For the text-containing cell, return its midpoint in [x, y] coordinate format. 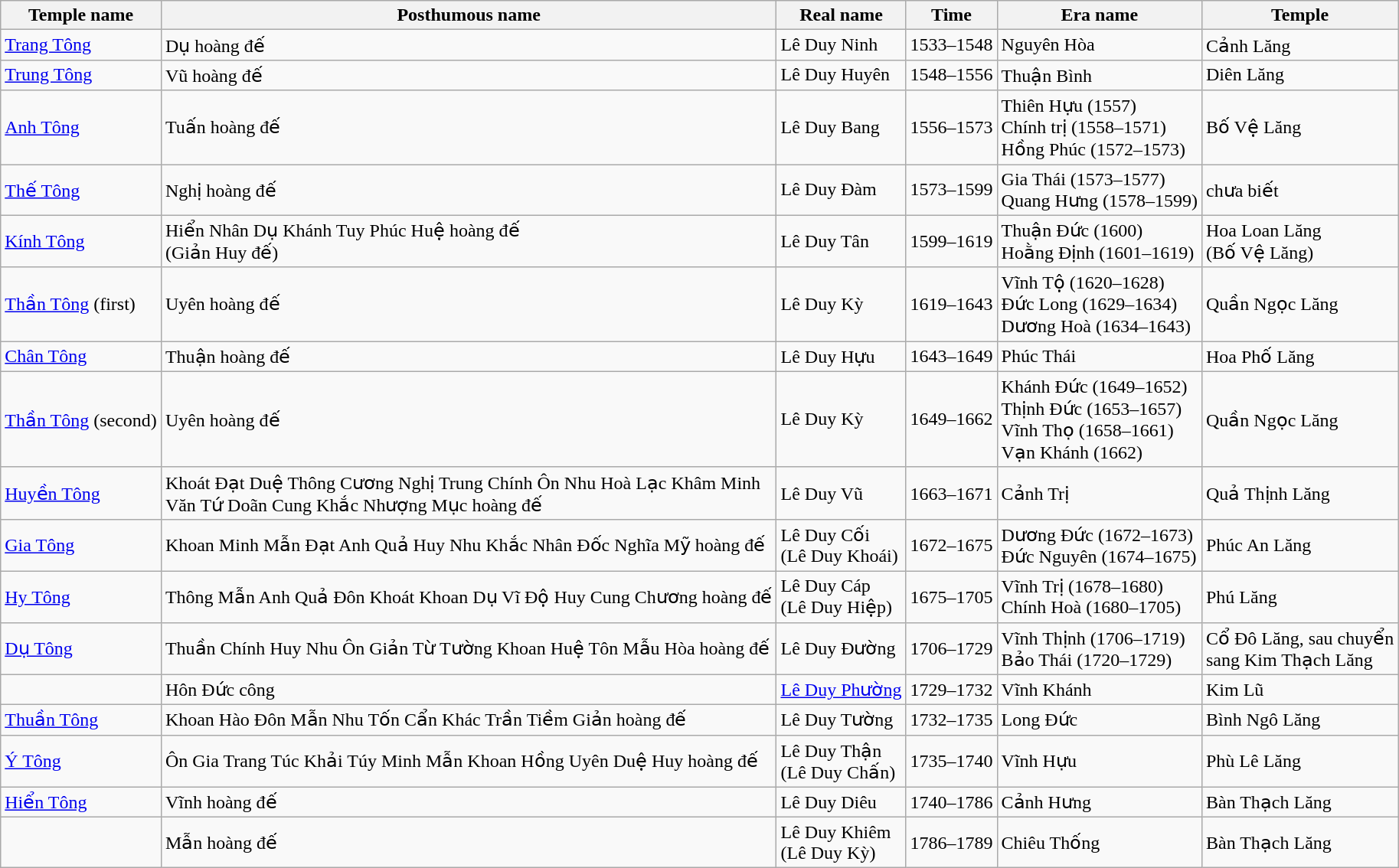
Lê Duy Khiêm (Lê Duy Kỳ) [841, 842]
Thuần Chính Huy Nhu Ôn Giản Từ Tường Khoan Huệ Tôn Mẫu Hòa hoàng đế [469, 648]
Cảnh Hưng [1100, 802]
Vũ hoàng đế [469, 75]
Phú Lăng [1299, 597]
Nguyên Hòa [1100, 45]
Temple [1299, 15]
Lê Duy Ninh [841, 45]
Lê Duy Tân [841, 241]
Thế Tông [81, 190]
Phúc Thái [1100, 357]
1533–1548 [951, 45]
Huyền Tông [81, 493]
Thông Mẫn Anh Quả Đôn Khoát Khoan Dụ Vĩ Độ Huy Cung Chương hoàng đế [469, 597]
Khoan Hào Đôn Mẫn Nhu Tốn Cẩn Khác Trần Tiềm Giản hoàng đế [469, 720]
1706–1729 [951, 648]
Gia Thái (1573–1577)Quang Hưng (1578–1599) [1100, 190]
Thiên Hựu (1557)Chính trị (1558–1571)Hồng Phúc (1572–1573) [1100, 127]
Kim Lũ [1299, 690]
Thần Tông (first) [81, 305]
Vĩnh hoàng đế [469, 802]
Dụ Tông [81, 648]
Phúc An Lăng [1299, 545]
Thần Tông (second) [81, 419]
Khoát Đạt Duệ Thông Cương Nghị Trung Chính Ôn Nhu Hoà Lạc Khâm MinhVăn Tứ Doãn Cung Khắc Nhượng Mục hoàng đế [469, 493]
1672–1675 [951, 545]
1643–1649 [951, 357]
Hôn Đức công [469, 690]
Cảnh Lăng [1299, 45]
Era name [1100, 15]
Lê Duy Đường [841, 648]
Dụ hoàng đế [469, 45]
Cảnh Trị [1100, 493]
Thuần Tông [81, 720]
Lê Duy Đàm [841, 190]
Lê Duy Thận(Lê Duy Chấn) [841, 761]
1740–1786 [951, 802]
Kính Tông [81, 241]
1732–1735 [951, 720]
Posthumous name [469, 15]
Chiêu Thống [1100, 842]
Trang Tông [81, 45]
Nghị hoàng đế [469, 190]
Hoa Loan Lăng(Bố Vệ Lăng) [1299, 241]
Quả Thịnh Lăng [1299, 493]
Lê Duy Hựu [841, 357]
Lê Duy Cối(Lê Duy Khoái) [841, 545]
1786–1789 [951, 842]
1556–1573 [951, 127]
Phù Lê Lăng [1299, 761]
Lê Duy Cáp(Lê Duy Hiệp) [841, 597]
1573–1599 [951, 190]
Thuận hoàng đế [469, 357]
Hoa Phố Lăng [1299, 357]
1729–1732 [951, 690]
Vĩnh Thịnh (1706–1719)Bảo Thái (1720–1729) [1100, 648]
Bình Ngô Lăng [1299, 720]
Bố Vệ Lăng [1299, 127]
Long Đức [1100, 720]
Lê Duy Diêu [841, 802]
Tuấn hoàng đế [469, 127]
1619–1643 [951, 305]
1735–1740 [951, 761]
1649–1662 [951, 419]
Dương Đức (1672–1673)Đức Nguyên (1674–1675) [1100, 545]
Vĩnh Khánh [1100, 690]
chưa biết [1299, 190]
Anh Tông [81, 127]
Hiển Tông [81, 802]
Hy Tông [81, 597]
Khánh Đức (1649–1652)Thịnh Đức (1653–1657)Vĩnh Thọ (1658–1661)Vạn Khánh (1662) [1100, 419]
Vĩnh Trị (1678–1680)Chính Hoà (1680–1705) [1100, 597]
Vĩnh Tộ (1620–1628)Đức Long (1629–1634)Dương Hoà (1634–1643) [1100, 305]
Hiển Nhân Dụ Khánh Tuy Phúc Huệ hoàng đế(Giản Huy đế) [469, 241]
Khoan Minh Mẫn Đạt Anh Quả Huy Nhu Khắc Nhân Đốc Nghĩa Mỹ hoàng đế [469, 545]
Cổ Đô Lăng, sau chuyểnsang Kim Thạch Lăng [1299, 648]
Real name [841, 15]
Thuận Đức (1600)Hoằng Định (1601–1619) [1100, 241]
1599–1619 [951, 241]
Lê Duy Bang [841, 127]
Ôn Gia Trang Túc Khải Túy Minh Mẫn Khoan Hồng Uyên Duệ Huy hoàng đế [469, 761]
Vĩnh Hựu [1100, 761]
Gia Tông [81, 545]
Lê Duy Phường [841, 690]
1675–1705 [951, 597]
Lê Duy Vũ [841, 493]
Thuận Bình [1100, 75]
Temple name [81, 15]
Trung Tông [81, 75]
Time [951, 15]
Lê Duy Huyên [841, 75]
1548–1556 [951, 75]
Mẫn hoàng đế [469, 842]
Lê Duy Tường [841, 720]
Diên Lăng [1299, 75]
1663–1671 [951, 493]
Ý Tông [81, 761]
Chân Tông [81, 357]
